Scan for the cell matching the given text and deliver its (X, Y) coordinate at center. 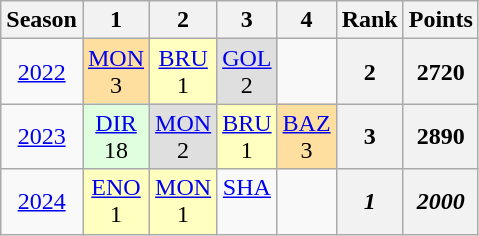
2024 (42, 202)
DIR18 (116, 136)
2720 (440, 72)
GOL2 (247, 72)
2022 (42, 72)
Points (440, 20)
Season (42, 20)
BAZ3 (306, 136)
MON2 (184, 136)
ENO1 (116, 202)
Rank (370, 20)
MON1 (184, 202)
SHA (247, 202)
2890 (440, 136)
MON3 (116, 72)
2000 (440, 202)
2023 (42, 136)
4 (306, 20)
